For the text-containing cell, return its midpoint in (X, Y) coordinate format. 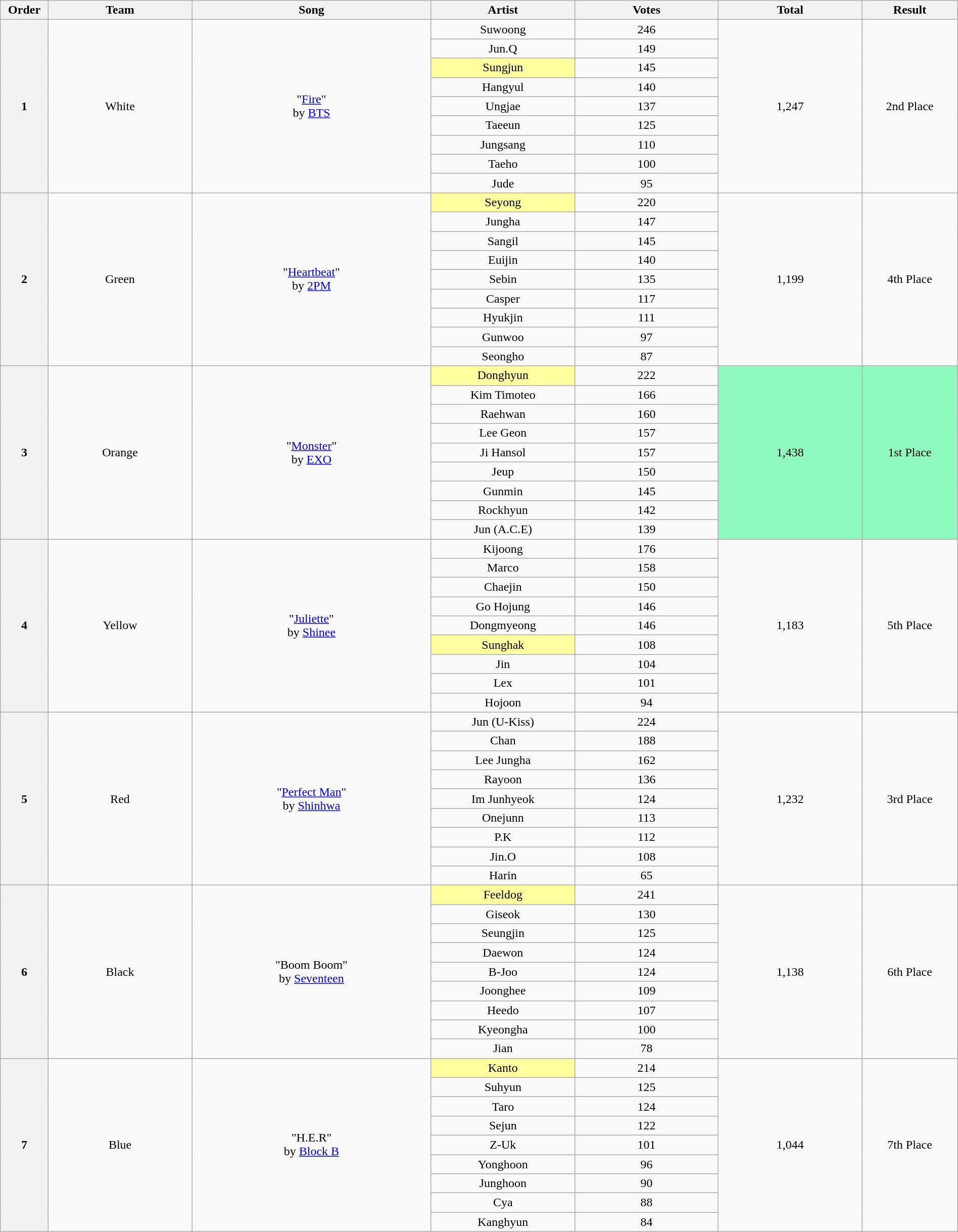
Hangyul (503, 87)
1,183 (790, 626)
Yonghoon (503, 1164)
Sungjun (503, 68)
Hyukjin (503, 318)
162 (646, 760)
1,138 (790, 972)
5th Place (910, 626)
"Perfect Man" by Shinhwa (312, 798)
Jin (503, 664)
142 (646, 510)
"Juliette" by Shinee (312, 626)
147 (646, 221)
222 (646, 375)
Jungsang (503, 145)
6 (24, 972)
135 (646, 279)
Hojoon (503, 702)
1,438 (790, 453)
Orange (120, 453)
1,044 (790, 1145)
B-Joo (503, 972)
Joonghee (503, 991)
"Monster" by EXO (312, 453)
Green (120, 279)
Jude (503, 183)
Blue (120, 1145)
214 (646, 1068)
Z-Uk (503, 1145)
7th Place (910, 1145)
Rockhyun (503, 510)
Kim Timoteo (503, 395)
1,247 (790, 106)
Lex (503, 683)
Im Junhyeok (503, 798)
Dongmyeong (503, 626)
Donghyun (503, 375)
Ungjae (503, 106)
Order (24, 10)
246 (646, 29)
95 (646, 183)
Total (790, 10)
"H.E.R" by Block B (312, 1145)
Artist (503, 10)
Marco (503, 568)
3 (24, 453)
Harin (503, 876)
Jungha (503, 221)
137 (646, 106)
1st Place (910, 453)
Suhyun (503, 1087)
176 (646, 548)
Go Hojung (503, 606)
Seongho (503, 356)
Taeho (503, 164)
65 (646, 876)
Yellow (120, 626)
4 (24, 626)
Chan (503, 741)
5 (24, 798)
Sangil (503, 241)
158 (646, 568)
117 (646, 299)
Onejunn (503, 818)
136 (646, 779)
Sebin (503, 279)
Jian (503, 1049)
112 (646, 837)
109 (646, 991)
113 (646, 818)
Jeup (503, 471)
Junghoon (503, 1183)
2 (24, 279)
107 (646, 1010)
97 (646, 337)
Heedo (503, 1010)
96 (646, 1164)
3rd Place (910, 798)
Lee Jungha (503, 760)
Kanghyun (503, 1222)
4th Place (910, 279)
6th Place (910, 972)
Team (120, 10)
White (120, 106)
Votes (646, 10)
104 (646, 664)
Jun.Q (503, 49)
Sunghak (503, 645)
Raehwan (503, 414)
188 (646, 741)
111 (646, 318)
Taro (503, 1106)
Ji Hansol (503, 452)
1 (24, 106)
Result (910, 10)
90 (646, 1183)
241 (646, 895)
Daewon (503, 953)
7 (24, 1145)
Lee Geon (503, 433)
Rayoon (503, 779)
Song (312, 10)
Cya (503, 1203)
84 (646, 1222)
94 (646, 702)
"Boom Boom" by Seventeen (312, 972)
149 (646, 49)
Feeldog (503, 895)
"Fire" by BTS (312, 106)
P.K (503, 837)
Jin.O (503, 857)
139 (646, 529)
130 (646, 914)
Casper (503, 299)
224 (646, 722)
"Heartbeat" by 2PM (312, 279)
166 (646, 395)
Kijoong (503, 548)
Seungjin (503, 933)
Euijin (503, 260)
Sejun (503, 1125)
Seyong (503, 202)
Taeeun (503, 125)
122 (646, 1125)
220 (646, 202)
Gunwoo (503, 337)
78 (646, 1049)
110 (646, 145)
Suwoong (503, 29)
1,199 (790, 279)
88 (646, 1203)
87 (646, 356)
Chaejin (503, 587)
Kyeongha (503, 1029)
1,232 (790, 798)
160 (646, 414)
Giseok (503, 914)
Black (120, 972)
Jun (A.C.E) (503, 529)
Kanto (503, 1068)
2nd Place (910, 106)
Red (120, 798)
Jun (U-Kiss) (503, 722)
Gunmin (503, 491)
